Scan for the cell matching the given text and deliver its (x, y) coordinate at center. 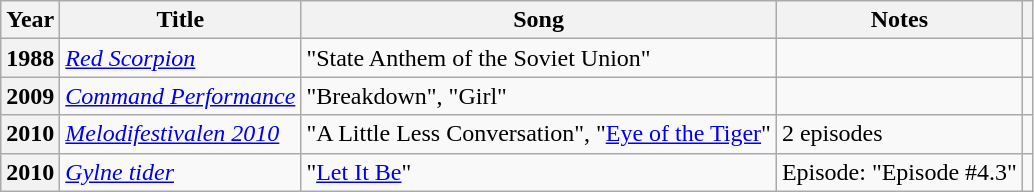
Command Performance (180, 96)
Red Scorpion (180, 58)
"State Anthem of the Soviet Union" (539, 58)
2009 (30, 96)
"Breakdown", "Girl" (539, 96)
Title (180, 20)
"Let It Be" (539, 172)
Year (30, 20)
2 episodes (899, 134)
"A Little Less Conversation", "Eye of the Tiger" (539, 134)
Gylne tider (180, 172)
Episode: "Episode #4.3" (899, 172)
Song (539, 20)
Melodifestivalen 2010 (180, 134)
Notes (899, 20)
1988 (30, 58)
